Capture the cell that displays the provided text and extract its [x, y] central coordinate. 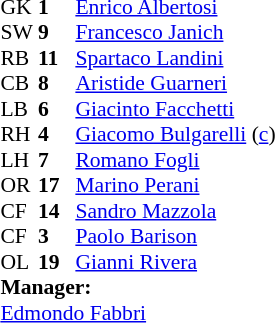
CB [19, 83]
OR [19, 185]
11 [57, 58]
Marino Perani [175, 185]
Manager: [138, 287]
9 [57, 33]
Sandro Mazzola [175, 211]
Spartaco Landini [175, 58]
Gianni Rivera [175, 262]
Aristide Guarneri [175, 83]
Paolo Barison [175, 237]
Giacomo Bulgarelli (c) [175, 135]
8 [57, 83]
17 [57, 185]
RH [19, 135]
3 [57, 237]
SW [19, 33]
Francesco Janich [175, 33]
14 [57, 211]
19 [57, 262]
7 [57, 160]
LB [19, 109]
OL [19, 262]
LH [19, 160]
6 [57, 109]
Romano Fogli [175, 160]
Giacinto Facchetti [175, 109]
4 [57, 135]
RB [19, 58]
